Search for the cell housing the specified text and yield its (X, Y) center coordinate. 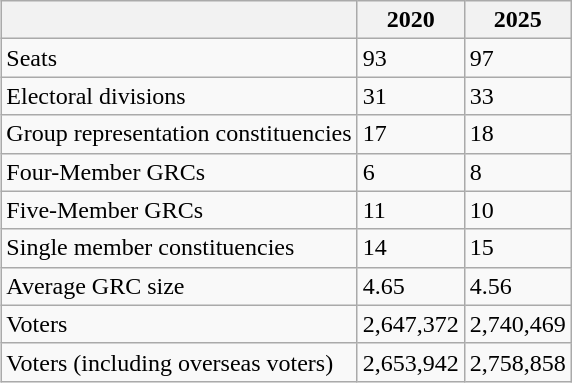
Five-Member GRCs (179, 210)
Electoral divisions (179, 96)
4.65 (410, 286)
2,653,942 (410, 362)
Four-Member GRCs (179, 172)
Group representation constituencies (179, 134)
31 (410, 96)
93 (410, 58)
2,740,469 (518, 324)
10 (518, 210)
15 (518, 248)
17 (410, 134)
33 (518, 96)
2020 (410, 20)
4.56 (518, 286)
Single member constituencies (179, 248)
8 (518, 172)
2025 (518, 20)
2,647,372 (410, 324)
6 (410, 172)
Voters (including overseas voters) (179, 362)
14 (410, 248)
11 (410, 210)
Average GRC size (179, 286)
2,758,858 (518, 362)
Voters (179, 324)
Seats (179, 58)
18 (518, 134)
97 (518, 58)
